Extract the (X, Y) coordinate from the center of the cell holding the provided text.  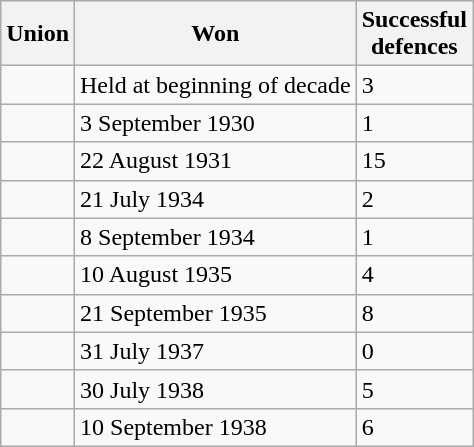
Successfuldefences (414, 34)
8 September 1934 (216, 237)
10 September 1938 (216, 427)
6 (414, 427)
Held at beginning of decade (216, 85)
8 (414, 313)
30 July 1938 (216, 389)
0 (414, 351)
5 (414, 389)
Won (216, 34)
Union (38, 34)
3 (414, 85)
10 August 1935 (216, 275)
22 August 1931 (216, 161)
21 July 1934 (216, 199)
15 (414, 161)
3 September 1930 (216, 123)
2 (414, 199)
21 September 1935 (216, 313)
31 July 1937 (216, 351)
4 (414, 275)
